Return (X, Y) of the center of cell containing provided text 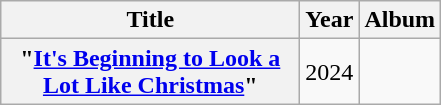
2024 (330, 72)
"It's Beginning to Look a Lot Like Christmas" (150, 72)
Year (330, 20)
Title (150, 20)
Album (400, 20)
